Determine the (X, Y) coordinate at the center of the cell enclosing the given text.  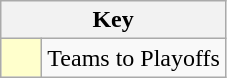
Key (114, 20)
Teams to Playoffs (134, 58)
